Output the [x, y] coordinate of the center of the cell containing the given text.  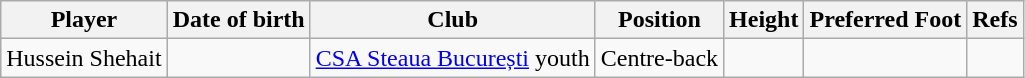
CSA Steaua București youth [452, 58]
Height [764, 20]
Position [659, 20]
Centre-back [659, 58]
Refs [995, 20]
Preferred Foot [886, 20]
Club [452, 20]
Date of birth [238, 20]
Player [84, 20]
Hussein Shehait [84, 58]
